Pinpoint the cell where the given text exists, returning its [x, y] midpoint coordinate. 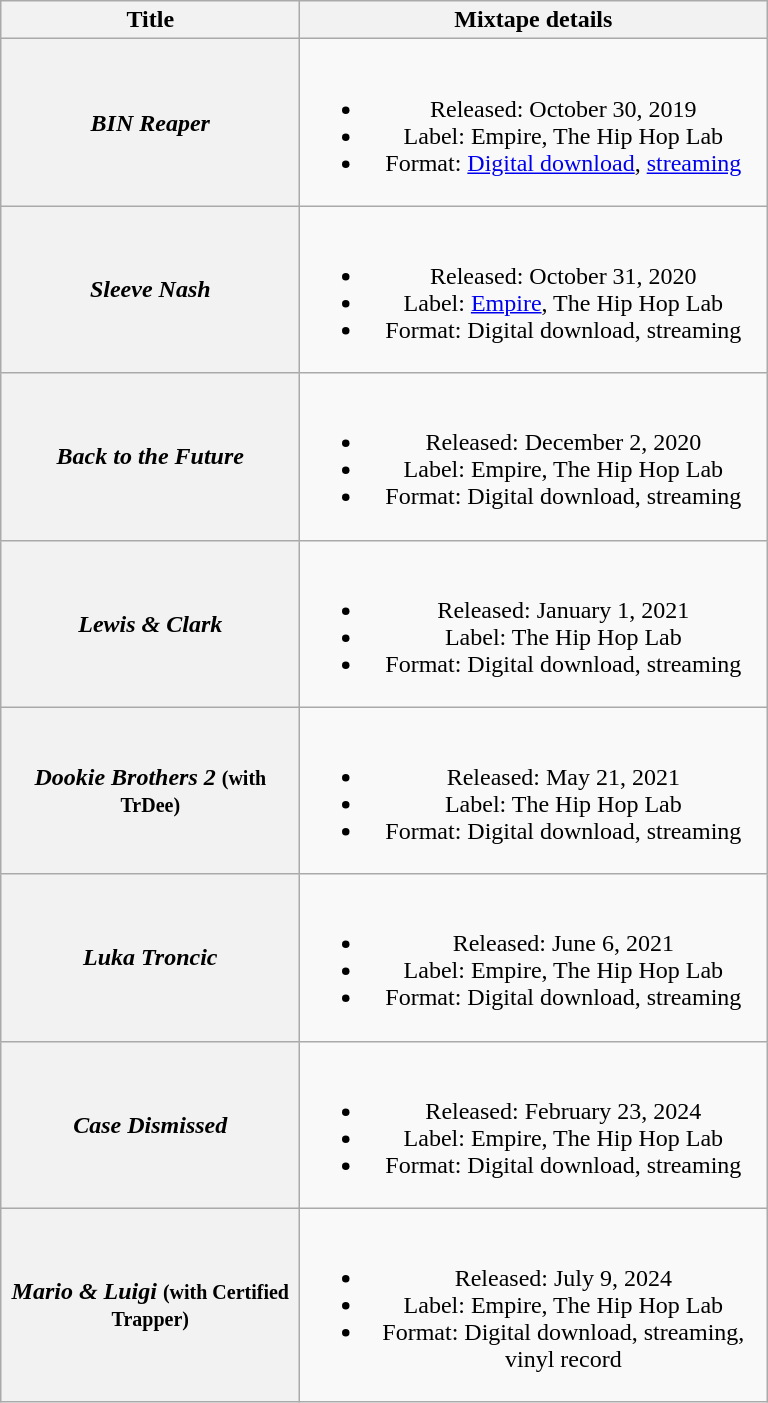
Mario & Luigi (with Certified Trapper) [150, 1305]
Sleeve Nash [150, 290]
BIN Reaper [150, 122]
Released: December 2, 2020Label: Empire, The Hip Hop LabFormat: Digital download, streaming [534, 456]
Released: May 21, 2021Label: The Hip Hop LabFormat: Digital download, streaming [534, 790]
Back to the Future [150, 456]
Released: July 9, 2024Label: Empire, The Hip Hop LabFormat: Digital download, streaming, vinyl record [534, 1305]
Lewis & Clark [150, 624]
Released: January 1, 2021Label: The Hip Hop LabFormat: Digital download, streaming [534, 624]
Released: February 23, 2024Label: Empire, The Hip Hop LabFormat: Digital download, streaming [534, 1124]
Released: October 30, 2019Label: Empire, The Hip Hop LabFormat: Digital download, streaming [534, 122]
Mixtape details [534, 20]
Case Dismissed [150, 1124]
Title [150, 20]
Dookie Brothers 2 (with TrDee) [150, 790]
Released: October 31, 2020Label: Empire, The Hip Hop LabFormat: Digital download, streaming [534, 290]
Luka Troncic [150, 958]
Released: June 6, 2021Label: Empire, The Hip Hop LabFormat: Digital download, streaming [534, 958]
